Identify which cell holds the provided text, then report its (x, y) central coordinate. 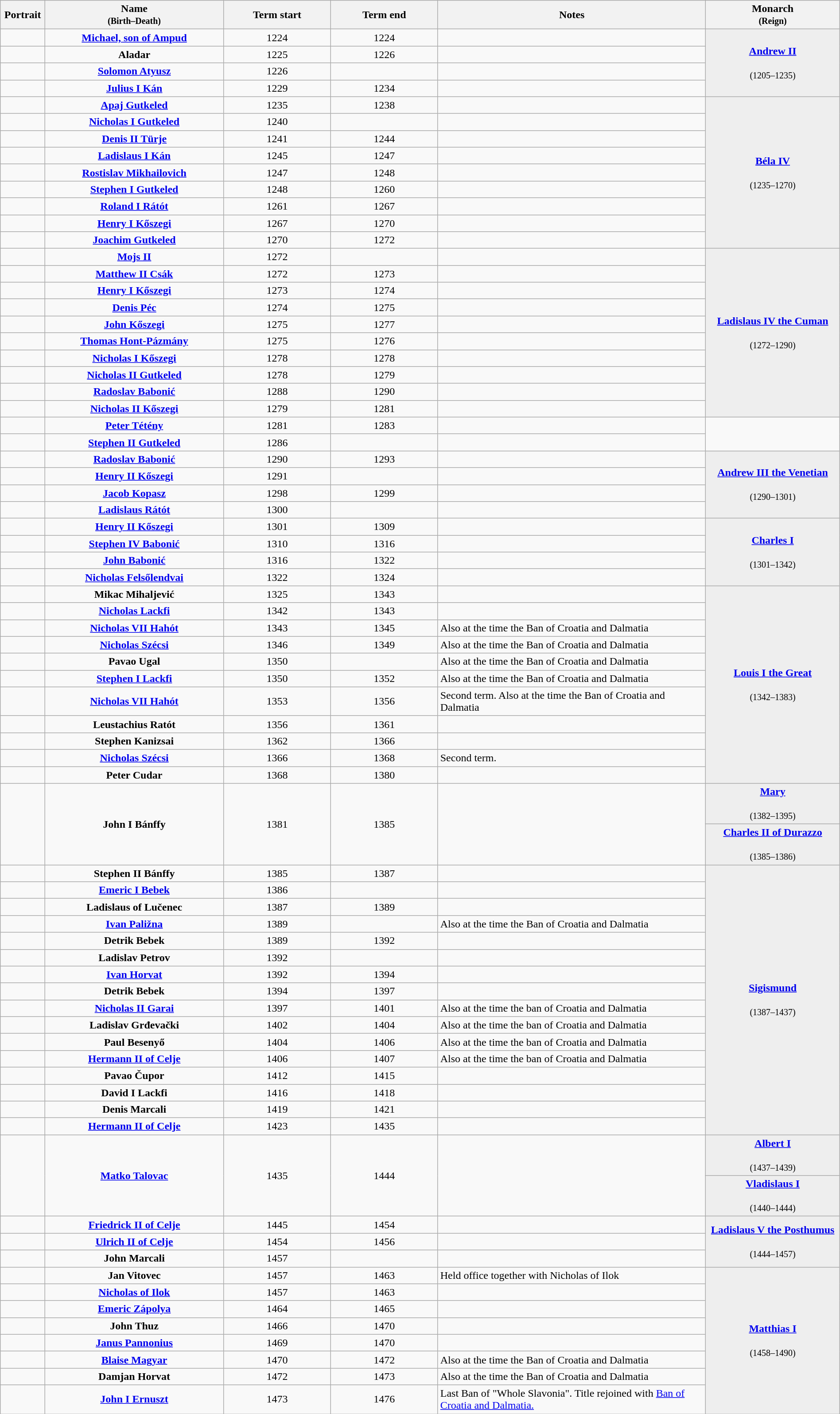
1353 (277, 701)
Denis II Türje (135, 139)
Matthew II Csák (135, 274)
Charles II of Durazzo(1385–1386) (773, 845)
Michael, son of Ampud (135, 38)
1299 (384, 493)
David I Lackfi (135, 1092)
Stephen II Bánffy (135, 873)
1234 (384, 88)
1291 (277, 476)
Stephen IV Babonić (135, 544)
1325 (277, 594)
Nicholas I Gutkeled (135, 122)
John I Ernuszt (135, 1399)
Blaise Magyar (135, 1359)
Apaj Gutkeled (135, 105)
Andrew III the Venetian(1290–1301) (773, 484)
1361 (384, 724)
Stephen II Gutkeled (135, 442)
Second term. Also at the time the Ban of Croatia and Dalmatia (572, 701)
1412 (277, 1075)
Peter Cudar (135, 775)
1276 (384, 341)
1277 (384, 324)
John I Bánffy (135, 824)
1286 (277, 442)
Damjan Horvat (135, 1376)
1407 (384, 1059)
Roland I Rátót (135, 206)
1352 (384, 678)
1261 (277, 206)
1419 (277, 1110)
Charles I(1301–1342) (773, 552)
John Babonić (135, 561)
1345 (384, 628)
Albert I(1437–1439) (773, 1155)
Vladislaus I(1440–1444) (773, 1196)
1349 (384, 645)
Term end (384, 15)
1469 (277, 1343)
1381 (277, 824)
Nicholas Lackfi (135, 611)
1476 (384, 1399)
1301 (277, 527)
Nicholas II Garai (135, 1008)
1225 (277, 55)
Ladislaus IV the Cuman(1272–1290) (773, 333)
John Thuz (135, 1326)
1402 (277, 1025)
Term start (277, 15)
1260 (384, 189)
1421 (384, 1110)
1401 (384, 1008)
1324 (384, 577)
1386 (277, 890)
1423 (277, 1126)
1309 (384, 527)
1362 (277, 741)
Pavao Čupor (135, 1075)
Ladislaus Rátót (135, 510)
1229 (277, 88)
Notes (572, 15)
Nicholas II Kőszegi (135, 409)
1241 (277, 139)
1466 (277, 1326)
Mikac Mihaljević (135, 594)
1380 (384, 775)
1293 (384, 459)
Béla IV(1235–1270) (773, 173)
1300 (277, 510)
1244 (384, 139)
Rostislav Mikhailovich (135, 172)
1416 (277, 1092)
Held office together with Nicholas of Ilok (572, 1275)
Andrew II(1205–1235) (773, 63)
Ladislaus of Lučenec (135, 907)
Paul Besenyő (135, 1042)
Stephen Kanizsai (135, 741)
Ladislav Petrov (135, 958)
1240 (277, 122)
Mojs II (135, 257)
Ivan Horvat (135, 974)
Solomon Atyusz (135, 71)
Emeric I Bebek (135, 890)
1235 (277, 105)
Peter Tétény (135, 425)
1283 (384, 425)
1346 (277, 645)
Sigismund(1387–1437) (773, 1000)
John Kőszegi (135, 324)
Nicholas Felsőlendvai (135, 577)
Stephen I Gutkeled (135, 189)
Thomas Hont-Pázmány (135, 341)
1465 (384, 1309)
Ladislav Grđevački (135, 1025)
Ulrich II of Celje (135, 1242)
Nicholas II Gutkeled (135, 375)
Julius I Kán (135, 88)
Leustachius Ratót (135, 724)
Ivan Paližna (135, 924)
1445 (277, 1225)
Second term. (572, 758)
Portrait (23, 15)
Joachim Gutkeled (135, 240)
Denis Péc (135, 308)
Matthias I(1458–1490) (773, 1340)
Monarch(Reign) (773, 15)
Stephen I Lackfi (135, 678)
Last Ban of "Whole Slavonia". Title rejoined with Ban of Croatia and Dalmatia. (572, 1399)
1464 (277, 1309)
1444 (384, 1176)
1456 (384, 1242)
Ladislaus V the Posthumus(1444–1457) (773, 1242)
Louis I the Great(1342–1383) (773, 685)
John Marcali (135, 1258)
1415 (384, 1075)
1288 (277, 392)
Janus Pannonius (135, 1343)
1310 (277, 544)
Jacob Kopasz (135, 493)
Ladislaus I Kán (135, 156)
1418 (384, 1092)
Nicholas I Kőszegi (135, 358)
Name(Birth–Death) (135, 15)
Mary(1382–1395) (773, 804)
Nicholas of Ilok (135, 1292)
1245 (277, 156)
Emeric Zápolya (135, 1309)
Matko Talovac (135, 1176)
1238 (384, 105)
1342 (277, 611)
Friedrick II of Celje (135, 1225)
Pavao Ugal (135, 662)
Aladar (135, 55)
1298 (277, 493)
Denis Marcali (135, 1110)
Jan Vitovec (135, 1275)
